For the text-containing cell, return its midpoint in (x, y) coordinate format. 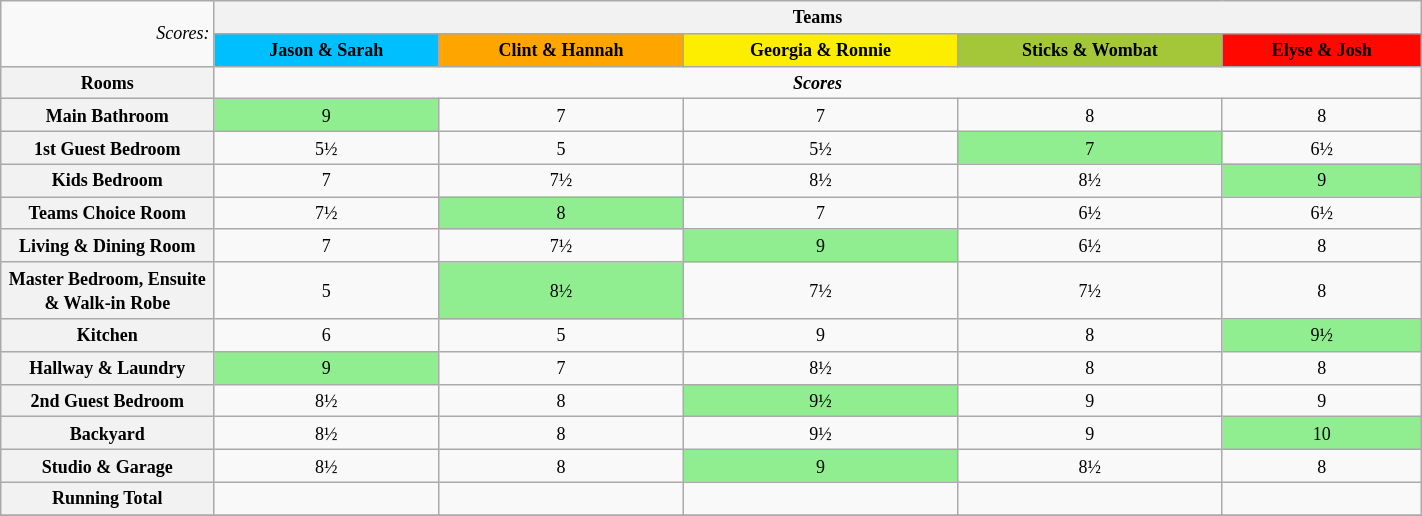
Master Bedroom, Ensuite & Walk-in Robe (108, 290)
6 (326, 336)
2nd Guest Bedroom (108, 400)
Living & Dining Room (108, 246)
Teams (818, 18)
Jason & Sarah (326, 50)
Studio & Garage (108, 466)
Backyard (108, 434)
Main Bathroom (108, 116)
Hallway & Laundry (108, 368)
1st Guest Bedroom (108, 148)
Georgia & Ronnie (820, 50)
Clint & Hannah (562, 50)
Teams Choice Room (108, 214)
Scores: (108, 34)
Elyse & Josh (1322, 50)
Running Total (108, 498)
Kitchen (108, 336)
Kids Bedroom (108, 180)
Rooms (108, 82)
Scores (818, 82)
Sticks & Wombat (1090, 50)
10 (1322, 434)
